Scan for the cell matching the given text and deliver its (x, y) coordinate at center. 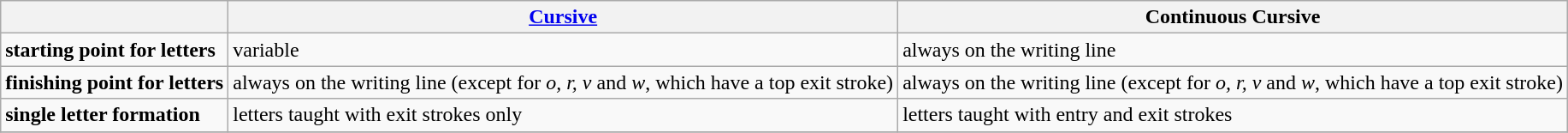
letters taught with exit strokes only (563, 115)
Continuous Cursive (1234, 17)
Cursive (563, 17)
variable (563, 50)
always on the writing line (1234, 50)
starting point for letters (115, 50)
finishing point for letters (115, 82)
letters taught with entry and exit strokes (1234, 115)
single letter formation (115, 115)
